Scan for the cell matching the given text and deliver its (x, y) coordinate at center. 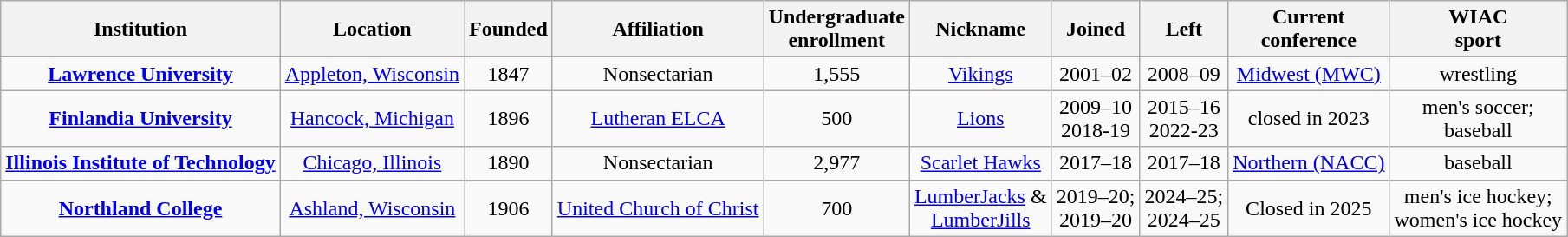
2015–162022-23 (1184, 118)
wrestling (1479, 74)
2001–02 (1096, 74)
Lions (980, 118)
1896 (509, 118)
2008–09 (1184, 74)
Institution (140, 30)
closed in 2023 (1309, 118)
Currentconference (1309, 30)
1847 (509, 74)
1890 (509, 163)
700 (836, 208)
Founded (509, 30)
Midwest (MWC) (1309, 74)
Affiliation (658, 30)
baseball (1479, 163)
Ashland, Wisconsin (372, 208)
Lutheran ELCA (658, 118)
LumberJacks &LumberJills (980, 208)
Chicago, Illinois (372, 163)
Illinois Institute of Technology (140, 163)
Vikings (980, 74)
Lawrence University (140, 74)
Location (372, 30)
WIACsport (1479, 30)
Left (1184, 30)
500 (836, 118)
United Church of Christ (658, 208)
Northern (NACC) (1309, 163)
Hancock, Michigan (372, 118)
1,555 (836, 74)
2009–102018-19 (1096, 118)
Appleton, Wisconsin (372, 74)
2024–25;2024–25 (1184, 208)
Undergraduateenrollment (836, 30)
Finlandia University (140, 118)
2,977 (836, 163)
Northland College (140, 208)
men's soccer;baseball (1479, 118)
1906 (509, 208)
Scarlet Hawks (980, 163)
Nickname (980, 30)
Joined (1096, 30)
Closed in 2025 (1309, 208)
men's ice hockey;women's ice hockey (1479, 208)
2019–20;2019–20 (1096, 208)
